Search for the cell housing the specified text and yield its [X, Y] center coordinate. 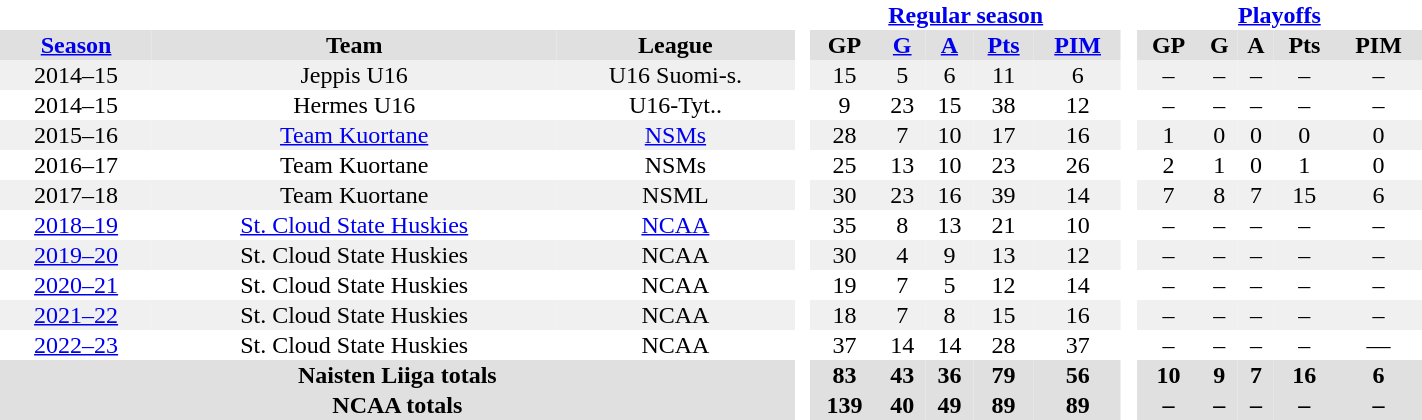
40 [902, 405]
U16 Suomi-s. [675, 75]
2016–17 [76, 165]
NSML [675, 195]
Season [76, 45]
Team [354, 45]
21 [1004, 225]
NCAA totals [398, 405]
League [675, 45]
Naisten Liiga totals [398, 375]
35 [844, 225]
83 [844, 375]
4 [902, 255]
Jeppis U16 [354, 75]
2020–21 [76, 285]
25 [844, 165]
Regular season [966, 15]
17 [1004, 135]
39 [1004, 195]
18 [844, 315]
38 [1004, 105]
139 [844, 405]
26 [1078, 165]
2019–20 [76, 255]
— [1378, 345]
43 [902, 375]
19 [844, 285]
79 [1004, 375]
49 [950, 405]
U16-Tyt.. [675, 105]
2 [1169, 165]
2015–16 [76, 135]
2022–23 [76, 345]
Playoffs [1280, 15]
36 [950, 375]
11 [1004, 75]
2021–22 [76, 315]
56 [1078, 375]
2017–18 [76, 195]
Hermes U16 [354, 105]
2018–19 [76, 225]
